Identify which cell holds the provided text, then report its [x, y] central coordinate. 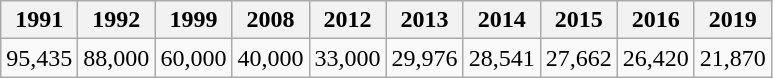
2014 [502, 20]
2012 [348, 20]
33,000 [348, 58]
2008 [270, 20]
88,000 [116, 58]
1992 [116, 20]
27,662 [578, 58]
2019 [732, 20]
1991 [40, 20]
2013 [424, 20]
21,870 [732, 58]
95,435 [40, 58]
28,541 [502, 58]
2016 [656, 20]
2015 [578, 20]
60,000 [194, 58]
1999 [194, 20]
40,000 [270, 58]
26,420 [656, 58]
29,976 [424, 58]
